Scan for the cell matching the given text and deliver its [X, Y] coordinate at center. 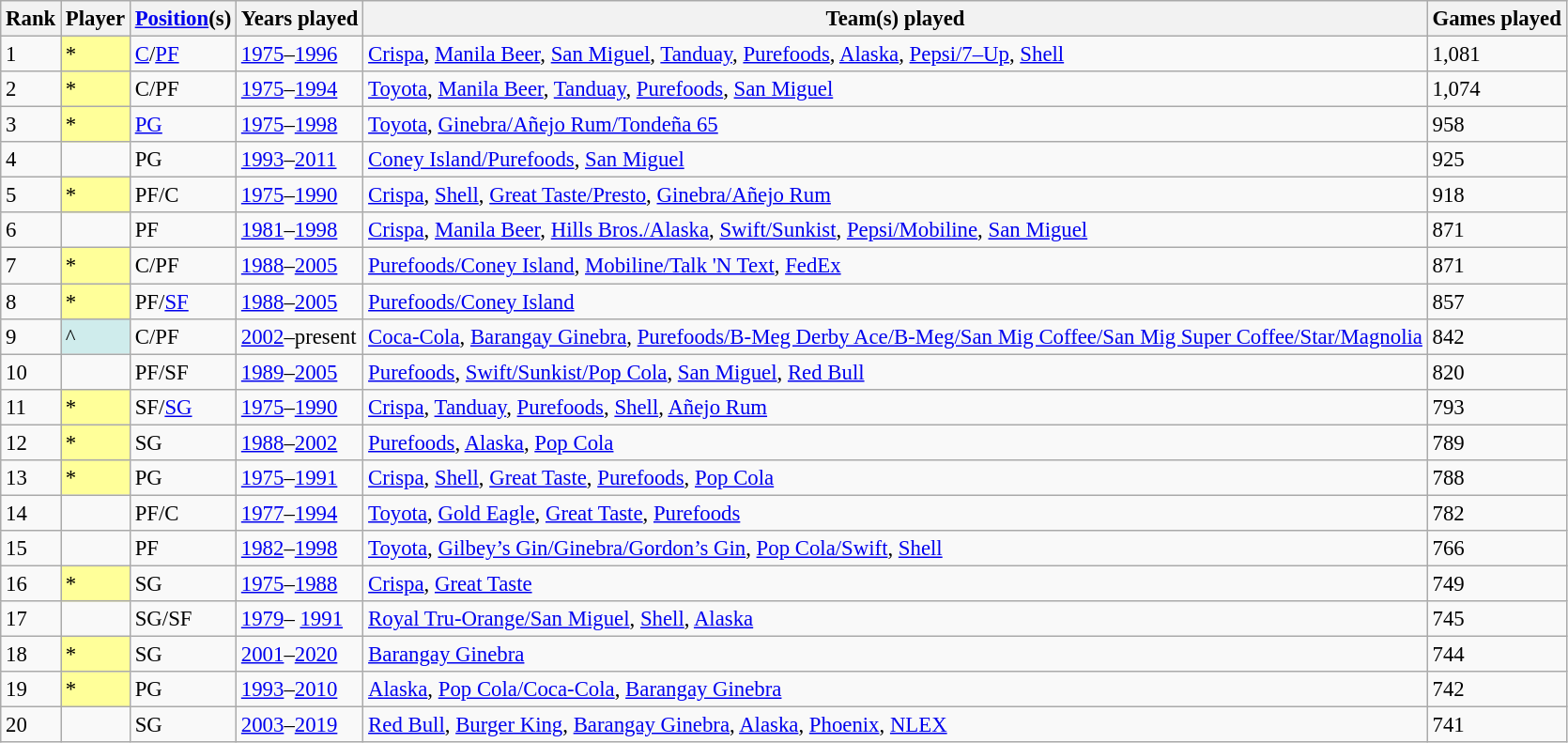
789 [1497, 442]
Crispa, Shell, Great Taste, Purefoods, Pop Cola [896, 478]
918 [1497, 195]
782 [1497, 513]
925 [1497, 160]
1,074 [1497, 89]
745 [1497, 619]
2001–2020 [300, 655]
Purefoods, Swift/Sunkist/Pop Cola, San Miguel, Red Bull [896, 372]
1981–1998 [300, 230]
Royal Tru-Orange/San Miguel, Shell, Alaska [896, 619]
741 [1497, 725]
Position(s) [182, 19]
Coca-Cola, Barangay Ginebra, Purefoods/B-Meg Derby Ace/B-Meg/San Mig Coffee/San Mig Super Coffee/Star/Magnolia [896, 336]
11 [31, 407]
Crispa, Great Taste [896, 583]
1989–2005 [300, 372]
744 [1497, 655]
2002–present [300, 336]
Toyota, Manila Beer, Tanduay, Purefoods, San Miguel [896, 89]
1993–2011 [300, 160]
16 [31, 583]
14 [31, 513]
5 [31, 195]
12 [31, 442]
Barangay Ginebra [896, 655]
793 [1497, 407]
1979– 1991 [300, 619]
749 [1497, 583]
1 [31, 54]
Years played [300, 19]
857 [1497, 302]
1993–2010 [300, 689]
17 [31, 619]
10 [31, 372]
1988–2002 [300, 442]
Games played [1497, 19]
Purefoods/Coney Island [896, 302]
SF/SG [182, 407]
^ [96, 336]
1975–1988 [300, 583]
2003–2019 [300, 725]
1975–1998 [300, 125]
18 [31, 655]
1977–1994 [300, 513]
15 [31, 549]
Crispa, Manila Beer, San Miguel, Tanduay, Purefoods, Alaska, Pepsi/7–Up, Shell [896, 54]
7 [31, 266]
Purefoods, Alaska, Pop Cola [896, 442]
Alaska, Pop Cola/Coca-Cola, Barangay Ginebra [896, 689]
19 [31, 689]
742 [1497, 689]
766 [1497, 549]
SG/SF [182, 619]
13 [31, 478]
1,081 [1497, 54]
820 [1497, 372]
4 [31, 160]
Crispa, Shell, Great Taste/Presto, Ginebra/Añejo Rum [896, 195]
Red Bull, Burger King, Barangay Ginebra, Alaska, Phoenix, NLEX [896, 725]
Player [96, 19]
Toyota, Ginebra/Añejo Rum/Tondeña 65 [896, 125]
1975–1994 [300, 89]
788 [1497, 478]
Rank [31, 19]
Toyota, Gold Eagle, Great Taste, Purefoods [896, 513]
3 [31, 125]
Team(s) played [896, 19]
20 [31, 725]
1975–1996 [300, 54]
1982–1998 [300, 549]
9 [31, 336]
Coney Island/Purefoods, San Miguel [896, 160]
6 [31, 230]
8 [31, 302]
Purefoods/Coney Island, Mobiline/Talk 'N Text, FedEx [896, 266]
Crispa, Tanduay, Purefoods, Shell, Añejo Rum [896, 407]
842 [1497, 336]
1975–1991 [300, 478]
2 [31, 89]
Toyota, Gilbey’s Gin/Ginebra/Gordon’s Gin, Pop Cola/Swift, Shell [896, 549]
Crispa, Manila Beer, Hills Bros./Alaska, Swift/Sunkist, Pepsi/Mobiline, San Miguel [896, 230]
958 [1497, 125]
